Scan for the cell matching the given text and deliver its [x, y] coordinate at center. 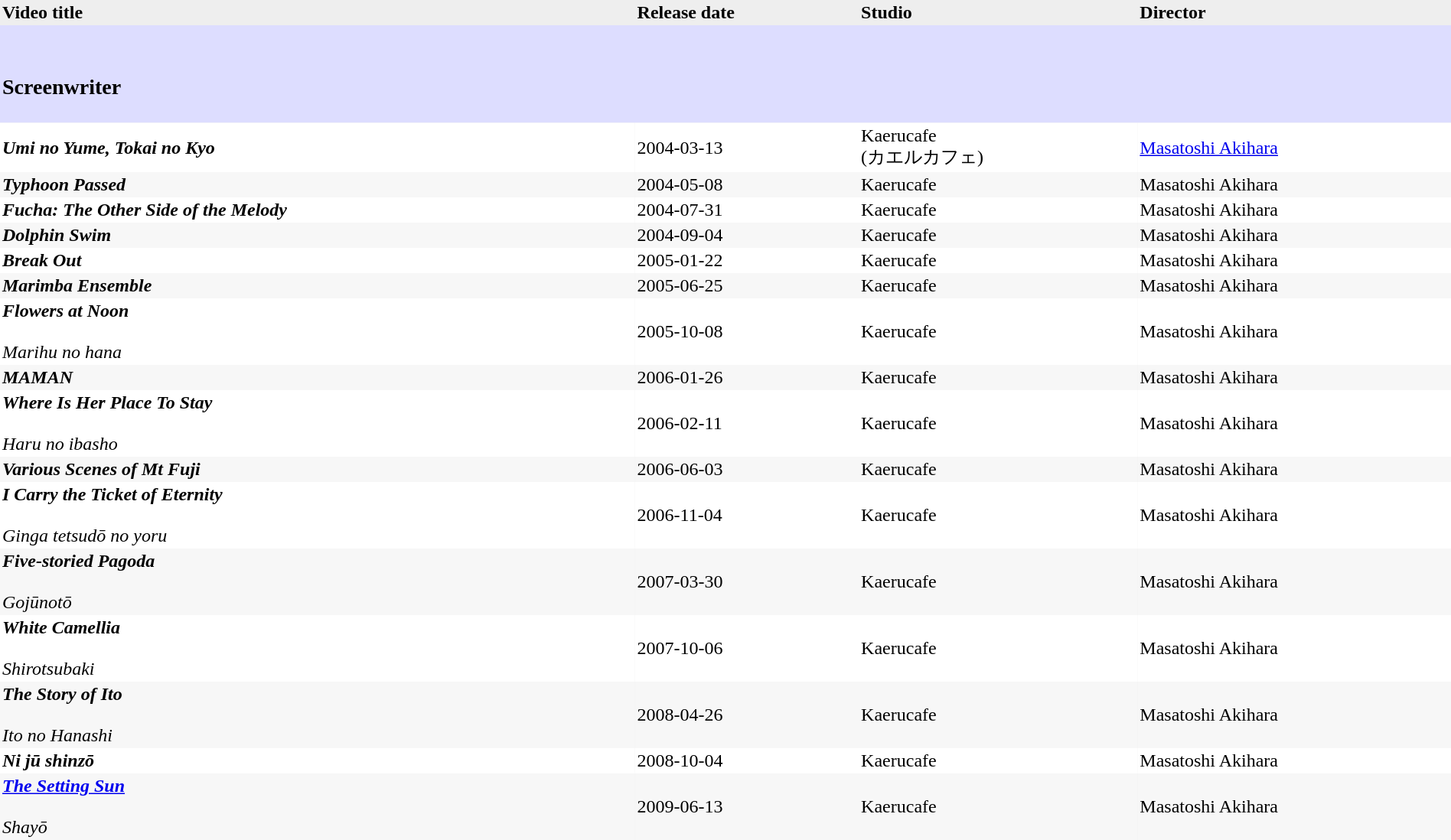
Flowers at NoonMarihu no hana [318, 332]
Five-storied PagodaGojūnotō [318, 583]
2005-10-08 [747, 332]
2004-09-04 [747, 236]
Fucha: The Other Side of the Melody [318, 211]
2004-07-31 [747, 211]
Where Is Her Place To StayHaru no ibasho [318, 424]
Ni jū shinzō [318, 762]
MAMAN [318, 378]
2006-02-11 [747, 424]
Studio [998, 12]
2007-10-06 [747, 649]
Kaerucafe(カエルカフェ) [998, 148]
2005-01-22 [747, 262]
White CamelliaShirotsubaki [318, 649]
2006-11-04 [747, 516]
The Story of ItoIto no Hanashi [318, 716]
2006-06-03 [747, 470]
2004-05-08 [747, 185]
Director [1294, 12]
Dolphin Swim [318, 236]
2007-03-30 [747, 583]
I Carry the Ticket of EternityGinga tetsudō no yoru [318, 516]
2008-04-26 [747, 716]
Typhoon Passed [318, 185]
Marimba Ensemble [318, 286]
Break Out [318, 262]
Video title [318, 12]
2008-10-04 [747, 762]
Umi no Yume, Tokai no Kyo [318, 148]
Screenwriter [725, 77]
2006-01-26 [747, 378]
2004-03-13 [747, 148]
Various Scenes of Mt Fuji [318, 470]
2005-06-25 [747, 286]
Release date [747, 12]
